Capture the cell that displays the provided text and extract its [x, y] central coordinate. 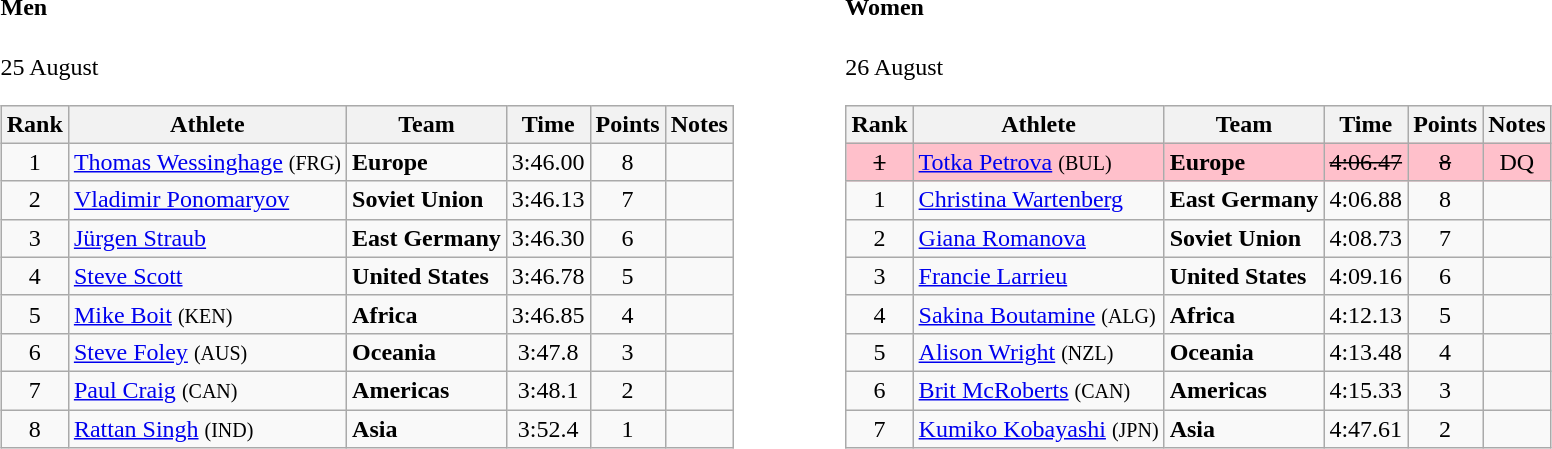
Mike Boit (KEN) [207, 314]
3:46.30 [548, 238]
4:06.47 [1366, 162]
Kumiko Kobayashi (JPN) [1038, 429]
4:09.16 [1366, 276]
3:46.85 [548, 314]
3:47.8 [548, 352]
4:47.61 [1366, 429]
4:06.88 [1366, 200]
Giana Romanova [1038, 238]
Brit McRoberts (CAN) [1038, 390]
4:08.73 [1366, 238]
Rattan Singh (IND) [207, 429]
4:15.33 [1366, 390]
4:12.13 [1366, 314]
3:48.1 [548, 390]
3:46.78 [548, 276]
4:13.48 [1366, 352]
Vladimir Ponomaryov [207, 200]
Totka Petrova (BUL) [1038, 162]
Alison Wright (NZL) [1038, 352]
Sakina Boutamine (ALG) [1038, 314]
Jürgen Straub [207, 238]
Paul Craig (CAN) [207, 390]
Steve Scott [207, 276]
Christina Wartenberg [1038, 200]
DQ [1517, 162]
3:46.13 [548, 200]
Steve Foley (AUS) [207, 352]
Francie Larrieu [1038, 276]
Thomas Wessinghage (FRG) [207, 162]
3:46.00 [548, 162]
3:52.4 [548, 429]
